Detect which cell encompasses the target text, then output its [x, y] center coordinate. 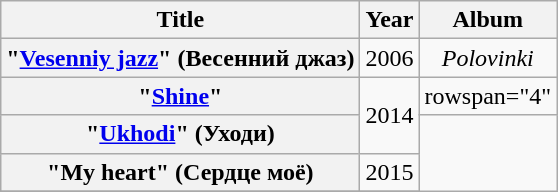
Album [488, 20]
2015 [390, 172]
"Vesenniy jazz" (Весенний джаз) [180, 58]
"Shine" [180, 96]
rowspan="4" [488, 96]
"My heart" (Сердце моё) [180, 172]
Polovinki [488, 58]
2014 [390, 115]
2006 [390, 58]
Year [390, 20]
Title [180, 20]
"Ukhodi" (Уходи) [180, 134]
